Scan for the cell matching the given text and deliver its (x, y) coordinate at center. 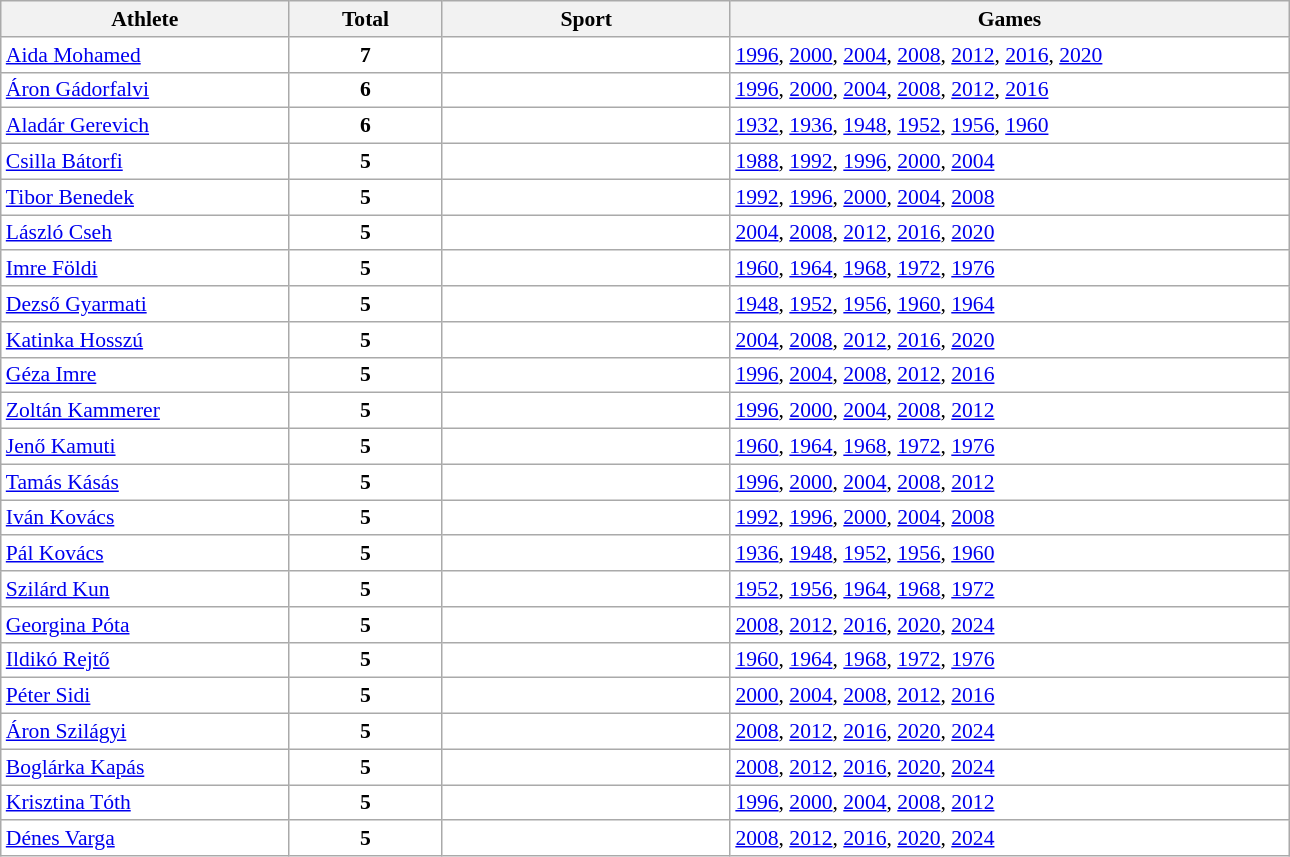
Georgina Póta (145, 625)
1952, 1956, 1964, 1968, 1972 (1009, 589)
Sport (586, 19)
Tibor Benedek (145, 197)
Aladár Gerevich (145, 126)
Aida Mohamed (145, 55)
Ildikó Rejtő (145, 660)
1996, 2000, 2004, 2008, 2012, 2016, 2020 (1009, 55)
2000, 2004, 2008, 2012, 2016 (1009, 696)
Dénes Varga (145, 839)
Katinka Hosszú (145, 340)
Jenő Kamuti (145, 447)
1996, 2004, 2008, 2012, 2016 (1009, 375)
Tamás Kásás (145, 482)
1996, 2000, 2004, 2008, 2012, 2016 (1009, 90)
Krisztina Tóth (145, 803)
Péter Sidi (145, 696)
Dezső Gyarmati (145, 304)
Games (1009, 19)
Boglárka Kapás (145, 767)
1932, 1936, 1948, 1952, 1956, 1960 (1009, 126)
1988, 1992, 1996, 2000, 2004 (1009, 162)
Imre Földi (145, 269)
Athlete (145, 19)
7 (366, 55)
László Cseh (145, 233)
Szilárd Kun (145, 589)
Géza Imre (145, 375)
Zoltán Kammerer (145, 411)
1948, 1952, 1956, 1960, 1964 (1009, 304)
Pál Kovács (145, 554)
1936, 1948, 1952, 1956, 1960 (1009, 554)
Total (366, 19)
Áron Szilágyi (145, 732)
Csilla Bátorfi (145, 162)
Áron Gádorfalvi (145, 90)
Iván Kovács (145, 518)
